Determine the [x, y] coordinate at the center of the cell enclosing the given text.  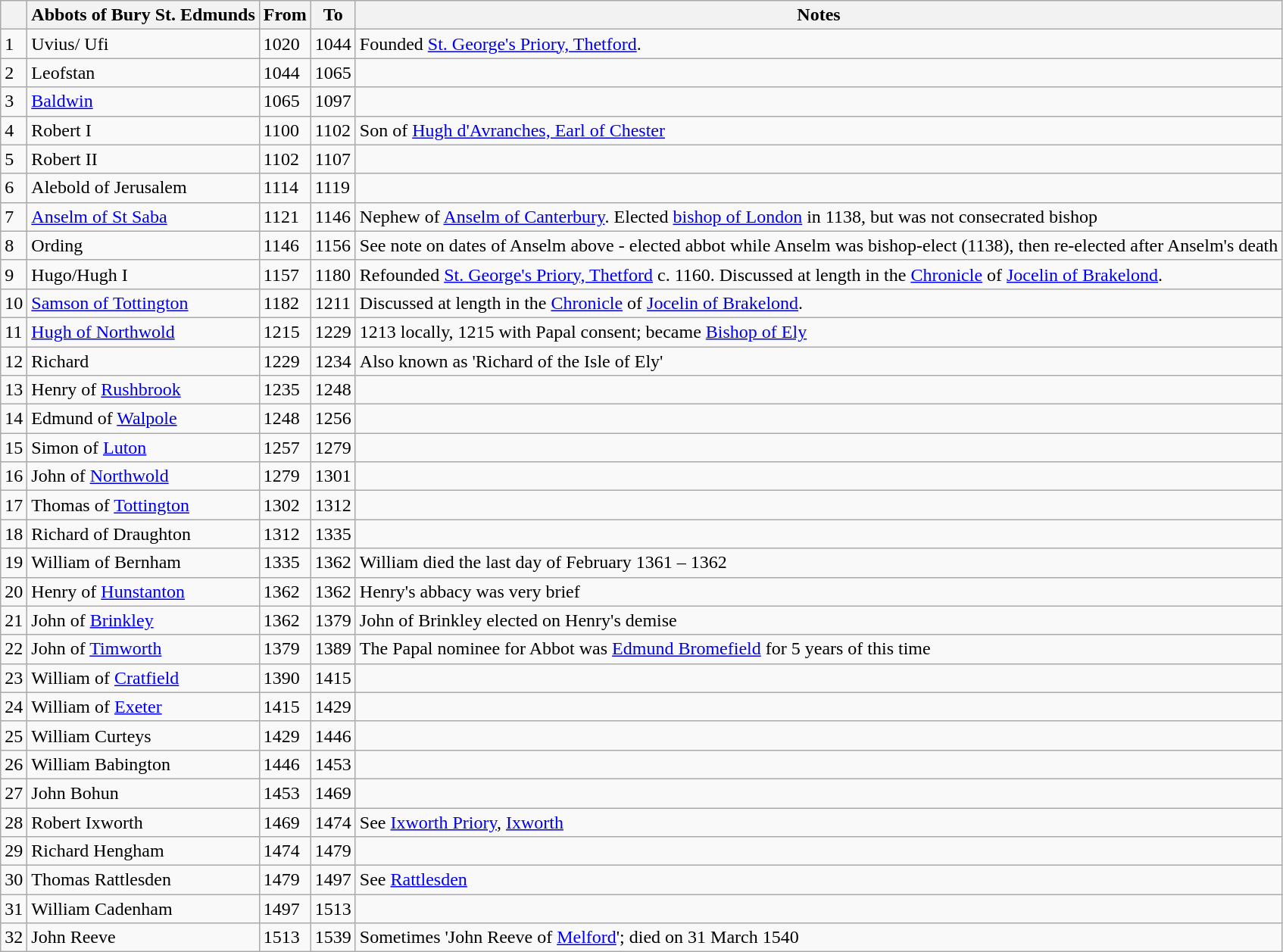
See note on dates of Anselm above - elected abbot while Anselm was bishop-elect (1138), then re-elected after Anselm's death [818, 245]
John Bohun [143, 793]
21 [14, 620]
1097 [333, 101]
Uvius/ Ufi [143, 44]
1256 [333, 419]
14 [14, 419]
16 [14, 476]
Richard Hengham [143, 851]
19 [14, 563]
Discussed at length in the Chronicle of Jocelin of Brakelond. [818, 303]
7 [14, 217]
5 [14, 159]
1257 [285, 448]
Robert I [143, 130]
20 [14, 591]
13 [14, 390]
Thomas of Tottington [143, 505]
1211 [333, 303]
1182 [285, 303]
27 [14, 793]
Robert II [143, 159]
William of Bernham [143, 563]
Founded St. George's Priory, Thetford. [818, 44]
2 [14, 73]
Edmund of Walpole [143, 419]
26 [14, 764]
Baldwin [143, 101]
9 [14, 274]
1107 [333, 159]
Abbots of Bury St. Edmunds [143, 15]
Son of Hugh d'Avranches, Earl of Chester [818, 130]
10 [14, 303]
1157 [285, 274]
1389 [333, 649]
Richard of Draughton [143, 534]
30 [14, 880]
1156 [333, 245]
John of Timworth [143, 649]
1 [14, 44]
31 [14, 909]
William Cadenham [143, 909]
1235 [285, 390]
3 [14, 101]
John of Northwold [143, 476]
Sometimes 'John Reeve of Melford'; died on 31 March 1540 [818, 938]
Leofstan [143, 73]
Alebold of Jerusalem [143, 188]
William Babington [143, 764]
1119 [333, 188]
1301 [333, 476]
Hugh of Northwold [143, 332]
William Curteys [143, 735]
15 [14, 448]
18 [14, 534]
32 [14, 938]
Notes [818, 15]
William died the last day of February 1361 – 1362 [818, 563]
Refounded St. George's Priory, Thetford c. 1160. Discussed at length in the Chronicle of Jocelin of Brakelond. [818, 274]
Simon of Luton [143, 448]
22 [14, 649]
Henry's abbacy was very brief [818, 591]
1114 [285, 188]
Thomas Rattlesden [143, 880]
11 [14, 332]
1121 [285, 217]
28 [14, 822]
1302 [285, 505]
John Reeve [143, 938]
1213 locally, 1215 with Papal consent; became Bishop of Ely [818, 332]
Henry of Rushbrook [143, 390]
25 [14, 735]
1234 [333, 361]
See Ixworth Priory, Ixworth [818, 822]
Nephew of Anselm of Canterbury. Elected bishop of London in 1138, but was not consecrated bishop [818, 217]
To [333, 15]
1390 [285, 678]
See Rattlesden [818, 880]
John of Brinkley [143, 620]
Henry of Hunstanton [143, 591]
12 [14, 361]
1100 [285, 130]
4 [14, 130]
Anselm of St Saba [143, 217]
Richard [143, 361]
From [285, 15]
The Papal nominee for Abbot was Edmund Bromefield for 5 years of this time [818, 649]
1539 [333, 938]
23 [14, 678]
William of Exeter [143, 707]
Ording [143, 245]
William of Cratfield [143, 678]
29 [14, 851]
Also known as 'Richard of the Isle of Ely' [818, 361]
1215 [285, 332]
1020 [285, 44]
17 [14, 505]
24 [14, 707]
8 [14, 245]
1180 [333, 274]
John of Brinkley elected on Henry's demise [818, 620]
Samson of Tottington [143, 303]
Hugo/Hugh I [143, 274]
Robert Ixworth [143, 822]
6 [14, 188]
